Identify which cell holds the provided text, then report its [x, y] central coordinate. 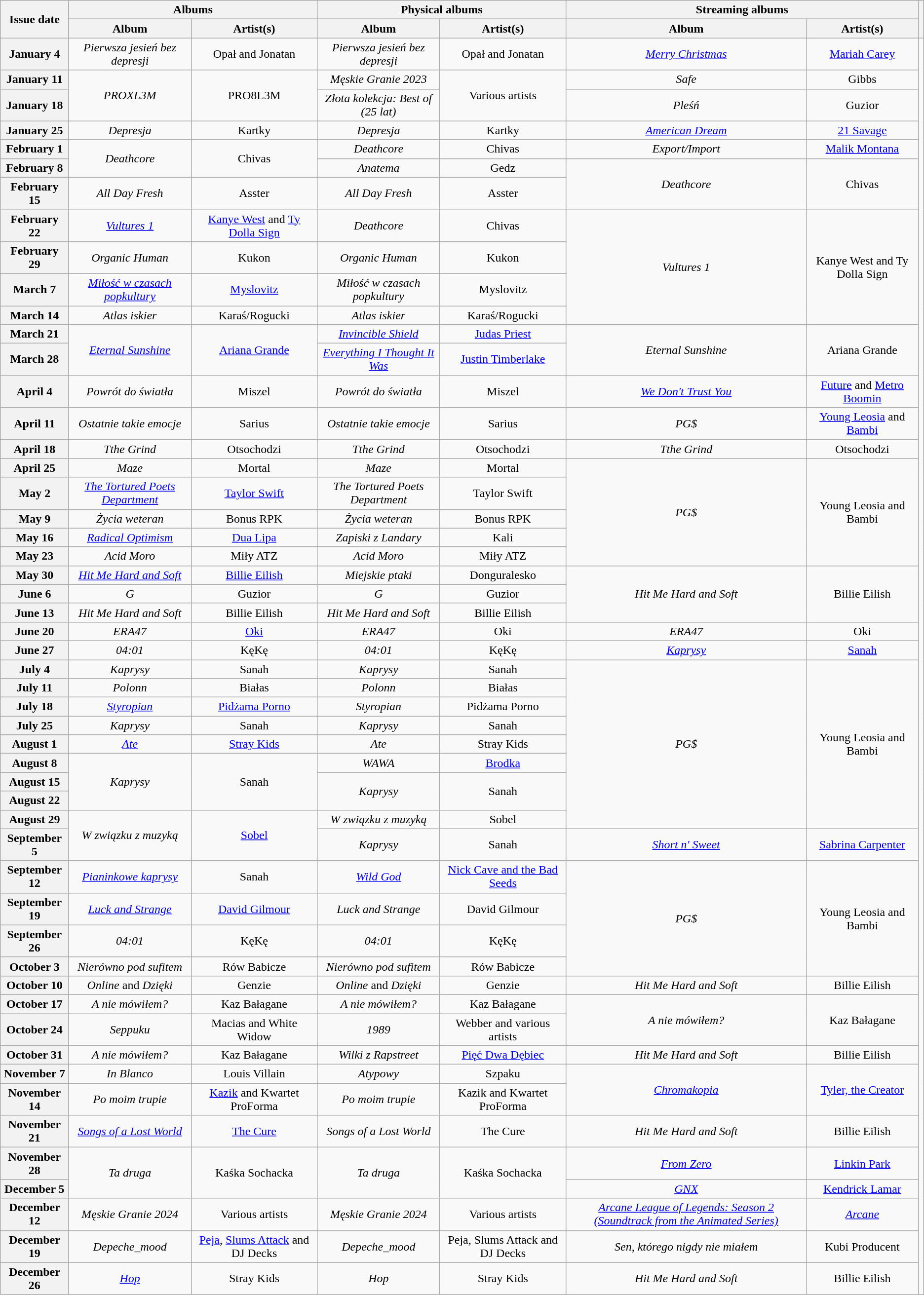
We Don't Trust You [686, 392]
February 8 [35, 168]
Złota kolekcja: Best of (25 lat) [379, 105]
Arcane [862, 1214]
August 1 [35, 744]
September 5 [35, 845]
January 18 [35, 105]
February 15 [35, 193]
Safe [686, 79]
PROXL3M [130, 96]
Issue date [35, 19]
From Zero [686, 1164]
Linkin Park [862, 1164]
Everything I Thought It Was [379, 359]
WAWA [379, 763]
Malik Montana [862, 149]
April 18 [35, 449]
Judas Priest [503, 334]
Brodka [503, 763]
Kubi Producent [862, 1247]
July 4 [35, 669]
May 9 [35, 519]
October 10 [35, 985]
PRO8L3M [254, 96]
Wilki z Rapstreet [379, 1055]
Arcane League of Legends: Season 2 (Soundtrack from the Animated Series) [686, 1214]
Dua Lipa [254, 537]
Export/Import [686, 149]
January 11 [35, 79]
Albums [193, 10]
May 16 [35, 537]
August 29 [35, 819]
December 26 [35, 1278]
Sabrina Carpenter [862, 845]
Physical albums [442, 10]
February 1 [35, 149]
January 25 [35, 130]
September 12 [35, 876]
Wild God [379, 876]
Invincible Shield [379, 334]
Tyler, the Creator [862, 1090]
July 25 [35, 725]
Sen, którego nigdy nie miałem [686, 1247]
June 6 [35, 594]
August 22 [35, 800]
Future and Metro Boomin [862, 392]
GNX [686, 1189]
Miejskie ptaki [379, 575]
Gedz [503, 168]
June 13 [35, 612]
June 20 [35, 631]
Pięć Dwa Dębiec [503, 1055]
February 29 [35, 258]
April 4 [35, 392]
October 3 [35, 966]
Donguralesko [503, 575]
October 17 [35, 1004]
January 4 [35, 54]
October 31 [35, 1055]
November 28 [35, 1164]
Radical Optimism [130, 537]
Kendrick Lamar [862, 1189]
Chromakopia [686, 1090]
September 19 [35, 909]
In Blanco [130, 1074]
Anatema [379, 168]
Seppuku [130, 1029]
February 22 [35, 225]
Zapiski z Landary [379, 537]
Męskie Granie 2023 [379, 79]
American Dream [686, 130]
Merry Christmas [686, 54]
November 7 [35, 1074]
September 26 [35, 941]
Szpaku [503, 1074]
May 2 [35, 494]
Atypowy [379, 1074]
March 14 [35, 315]
Nick Cave and the Bad Seeds [503, 876]
21 Savage [862, 130]
December 12 [35, 1214]
March 21 [35, 334]
October 24 [35, 1029]
Webber and various artists [503, 1029]
March 28 [35, 359]
Mariah Carey [862, 54]
Streaming albums [742, 10]
August 8 [35, 763]
Pianinkowe kaprysy [130, 876]
Pleśń [686, 105]
May 23 [35, 556]
Macias and White Widow [254, 1029]
July 11 [35, 688]
August 15 [35, 782]
December 19 [35, 1247]
April 11 [35, 423]
November 21 [35, 1131]
July 18 [35, 707]
Gibbs [862, 79]
March 7 [35, 289]
Short n' Sweet [686, 845]
May 30 [35, 575]
June 27 [35, 650]
November 14 [35, 1100]
April 25 [35, 468]
December 5 [35, 1189]
Louis Villain [254, 1074]
Kali [503, 537]
Justin Timberlake [503, 359]
1989 [379, 1029]
